Output the (x, y) coordinate of the center of the cell containing the given text.  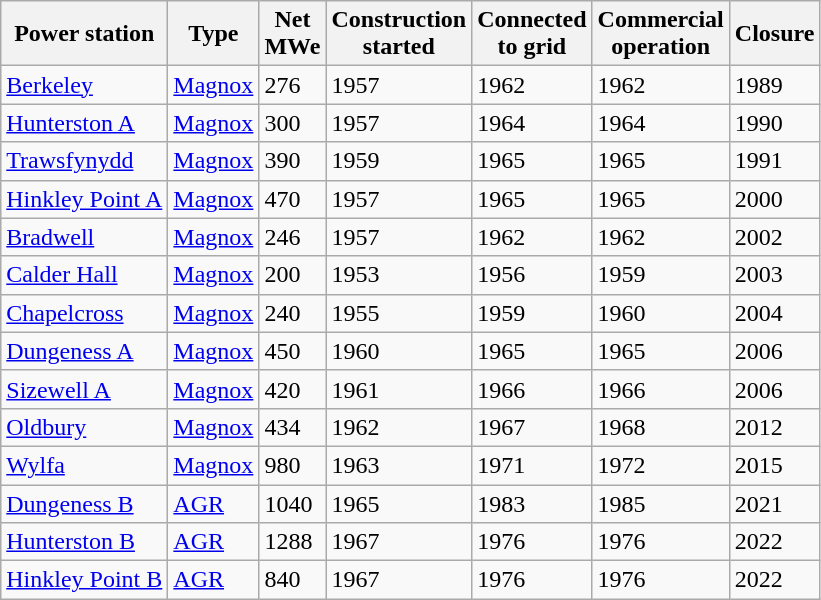
2021 (774, 503)
Connectedto grid (532, 34)
Commercialoperation (660, 34)
980 (292, 465)
2002 (774, 237)
390 (292, 161)
200 (292, 275)
Wylfa (84, 465)
1956 (532, 275)
Power station (84, 34)
2012 (774, 427)
Type (214, 34)
1040 (292, 503)
300 (292, 123)
1972 (660, 465)
276 (292, 85)
2015 (774, 465)
1989 (774, 85)
1961 (399, 389)
Calder Hall (84, 275)
1983 (532, 503)
Hunterston B (84, 542)
Dungeness A (84, 351)
Chapelcross (84, 313)
Berkeley (84, 85)
Bradwell (84, 237)
1985 (660, 503)
Trawsfynydd (84, 161)
Oldbury (84, 427)
2004 (774, 313)
1971 (532, 465)
2000 (774, 199)
1953 (399, 275)
840 (292, 580)
434 (292, 427)
450 (292, 351)
Sizewell A (84, 389)
1990 (774, 123)
1963 (399, 465)
Hinkley Point A (84, 199)
246 (292, 237)
470 (292, 199)
Constructionstarted (399, 34)
Hunterston A (84, 123)
2003 (774, 275)
Closure (774, 34)
420 (292, 389)
Dungeness B (84, 503)
240 (292, 313)
NetMWe (292, 34)
1955 (399, 313)
1288 (292, 542)
Hinkley Point B (84, 580)
1968 (660, 427)
1991 (774, 161)
